From the cell containing the given text, extract its center point as (x, y) coordinate. 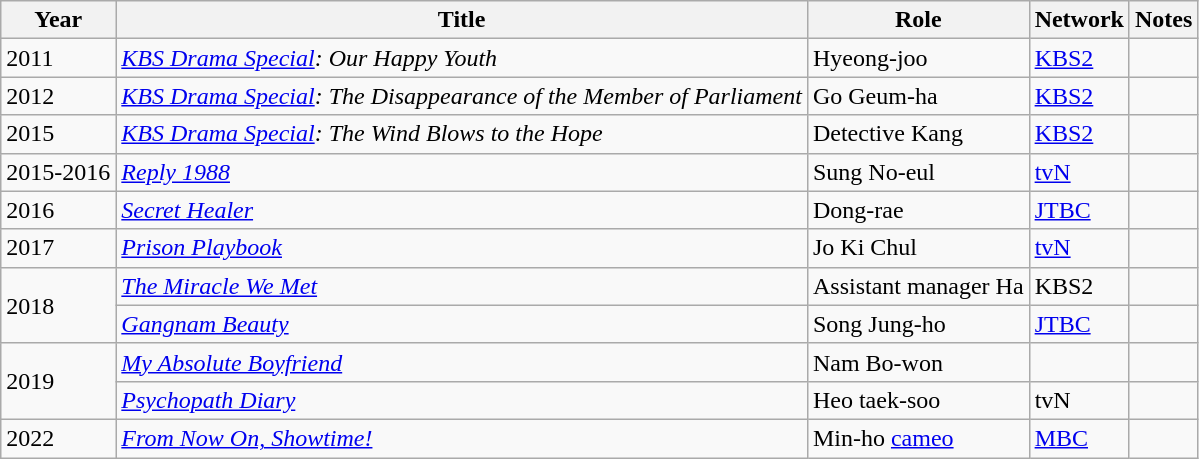
Network (1079, 20)
Jo Ki Chul (918, 248)
Reply 1988 (462, 172)
2017 (58, 248)
Notes (1163, 20)
Gangnam Beauty (462, 324)
2011 (58, 58)
Heo taek-soo (918, 400)
2019 (58, 381)
Title (462, 20)
2012 (58, 96)
Go Geum-ha (918, 96)
Psychopath Diary (462, 400)
2022 (58, 438)
MBC (1079, 438)
The Miracle We Met (462, 286)
KBS Drama Special: The Disappearance of the Member of Parliament (462, 96)
My Absolute Boyfriend (462, 362)
Secret Healer (462, 210)
KBS Drama Special: The Wind Blows to the Hope (462, 134)
Year (58, 20)
2015 (58, 134)
Sung No-eul (918, 172)
Assistant manager Ha (918, 286)
2018 (58, 305)
Song Jung-ho (918, 324)
Prison Playbook (462, 248)
Dong-rae (918, 210)
Detective Kang (918, 134)
Role (918, 20)
From Now On, Showtime! (462, 438)
2016 (58, 210)
KBS Drama Special: Our Happy Youth (462, 58)
2015-2016 (58, 172)
Min-ho cameo (918, 438)
Nam Bo-won (918, 362)
Hyeong-joo (918, 58)
